Extract the [x, y] coordinate from the center of the cell holding the provided text.  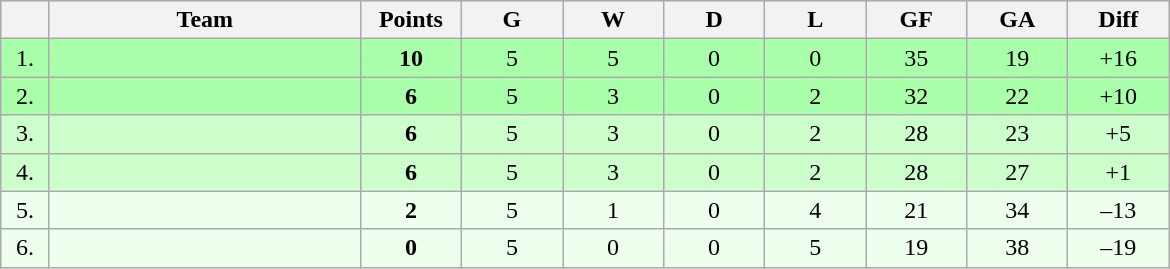
GA [1018, 20]
4 [816, 210]
–19 [1118, 248]
6. [26, 248]
10 [410, 58]
+5 [1118, 134]
Team [204, 20]
2. [26, 96]
GF [916, 20]
23 [1018, 134]
+10 [1118, 96]
34 [1018, 210]
D [714, 20]
+1 [1118, 172]
1 [612, 210]
3. [26, 134]
5. [26, 210]
4. [26, 172]
G [512, 20]
+16 [1118, 58]
1. [26, 58]
Points [410, 20]
W [612, 20]
32 [916, 96]
35 [916, 58]
–13 [1118, 210]
22 [1018, 96]
21 [916, 210]
L [816, 20]
38 [1018, 248]
27 [1018, 172]
Diff [1118, 20]
